Scan for the cell matching the given text and deliver its [x, y] coordinate at center. 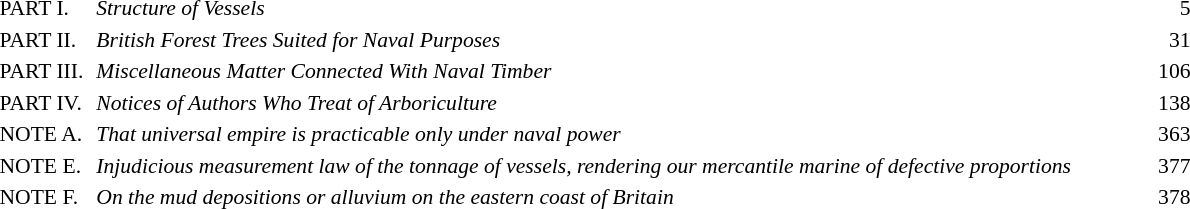
Miscellaneous Matter Connected With Naval Timber [623, 71]
Notices of Authors Who Treat of Arboriculture [623, 102]
Injudicious measurement law of the tonnage of vessels, rendering our mercantile marine of defective proportions [623, 166]
British Forest Trees Suited for Naval Purposes [623, 40]
That universal empire is practicable only under naval power [623, 134]
